Capture the cell that displays the provided text and extract its (X, Y) central coordinate. 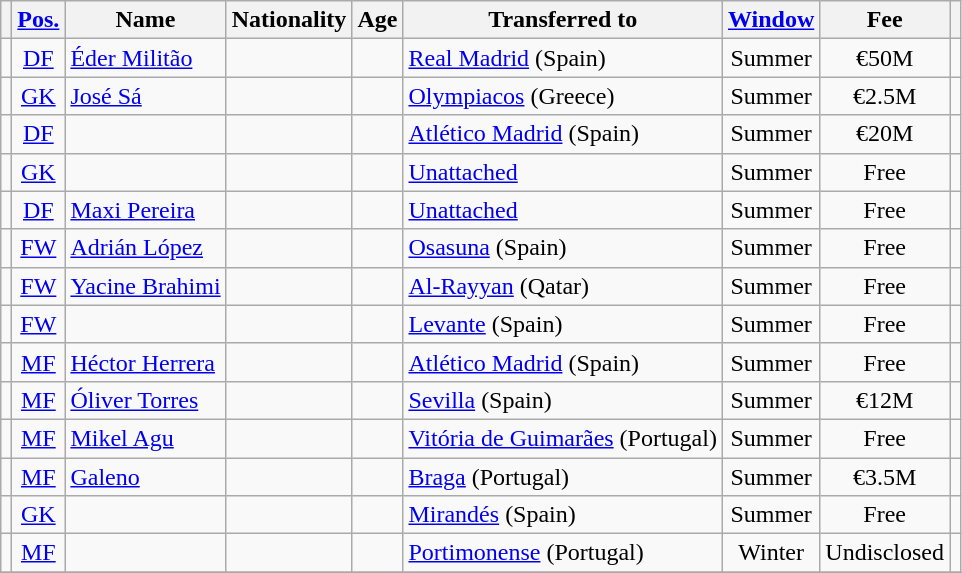
Window (770, 20)
Braga (Portugal) (563, 477)
Vitória de Guimarães (Portugal) (563, 438)
José Sá (146, 96)
Winter (770, 553)
€12M (885, 400)
Mirandés (Spain) (563, 515)
Fee (885, 20)
€20M (885, 134)
Héctor Herrera (146, 362)
Mikel Agu (146, 438)
€3.5M (885, 477)
Maxi Pereira (146, 210)
Sevilla (Spain) (563, 400)
Pos. (38, 20)
Osasuna (Spain) (563, 248)
Undisclosed (885, 553)
Levante (Spain) (563, 324)
Yacine Brahimi (146, 286)
Olympiacos (Greece) (563, 96)
€2.5M (885, 96)
Name (146, 20)
Óliver Torres (146, 400)
Transferred to (563, 20)
Nationality (289, 20)
Al-Rayyan (Qatar) (563, 286)
Real Madrid (Spain) (563, 58)
Galeno (146, 477)
Éder Militão (146, 58)
Age (378, 20)
Portimonense (Portugal) (563, 553)
Adrián López (146, 248)
€50M (885, 58)
